Determine the [X, Y] coordinate at the center of the cell enclosing the given text.  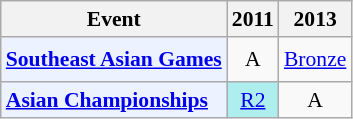
Southeast Asian Games [114, 60]
2011 [253, 19]
Event [114, 19]
Bronze [315, 60]
Asian Championships [114, 100]
2013 [315, 19]
R2 [253, 100]
